Determine the (x, y) coordinate at the center of the cell enclosing the given text.  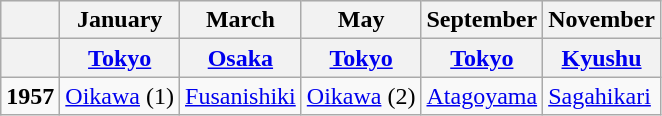
Oikawa (1) (120, 96)
November (602, 20)
September (482, 20)
Atagoyama (482, 96)
Kyushu (602, 58)
Sagahikari (602, 96)
March (241, 20)
Fusanishiki (241, 96)
May (361, 20)
1957 (30, 96)
Osaka (241, 58)
Oikawa (2) (361, 96)
January (120, 20)
